Determine the [X, Y] coordinate at the center of the cell enclosing the given text.  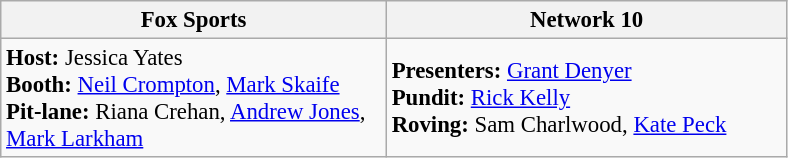
Fox Sports [194, 20]
Presenters: Grant DenyerPundit: Rick KellyRoving: Sam Charlwood, Kate Peck [586, 98]
Network 10 [586, 20]
Host: Jessica YatesBooth: Neil Crompton, Mark SkaifePit-lane: Riana Crehan, Andrew Jones, Mark Larkham [194, 98]
